Pinpoint the cell where the given text exists, returning its (x, y) midpoint coordinate. 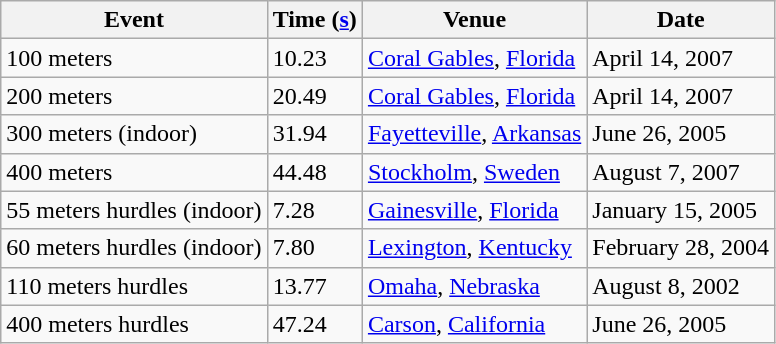
55 meters hurdles (indoor) (134, 210)
13.77 (314, 286)
Carson, California (474, 324)
Date (681, 20)
31.94 (314, 134)
400 meters (134, 172)
Lexington, Kentucky (474, 248)
300 meters (indoor) (134, 134)
60 meters hurdles (indoor) (134, 248)
August 7, 2007 (681, 172)
Time (s) (314, 20)
110 meters hurdles (134, 286)
August 8, 2002 (681, 286)
20.49 (314, 96)
Gainesville, Florida (474, 210)
Fayetteville, Arkansas (474, 134)
7.80 (314, 248)
200 meters (134, 96)
10.23 (314, 58)
Omaha, Nebraska (474, 286)
Event (134, 20)
47.24 (314, 324)
January 15, 2005 (681, 210)
100 meters (134, 58)
Venue (474, 20)
400 meters hurdles (134, 324)
7.28 (314, 210)
February 28, 2004 (681, 248)
Stockholm, Sweden (474, 172)
44.48 (314, 172)
